Return the [X, Y] coordinate for the center point of the cell that contains the specified text.  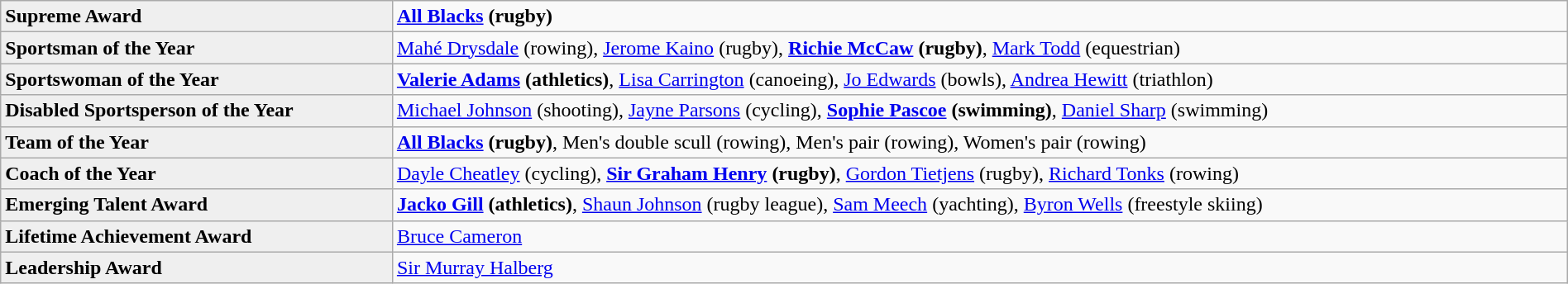
Valerie Adams (athletics), Lisa Carrington (canoeing), Jo Edwards (bowls), Andrea Hewitt (triathlon) [979, 79]
Disabled Sportsperson of the Year [197, 111]
Lifetime Achievement Award [197, 236]
Michael Johnson (shooting), Jayne Parsons (cycling), Sophie Pascoe (swimming), Daniel Sharp (swimming) [979, 111]
Coach of the Year [197, 173]
Bruce Cameron [979, 236]
Sportswoman of the Year [197, 79]
Supreme Award [197, 17]
Leadership Award [197, 267]
Sportsman of the Year [197, 48]
All Blacks (rugby) [979, 17]
Mahé Drysdale (rowing), Jerome Kaino (rugby), Richie McCaw (rugby), Mark Todd (equestrian) [979, 48]
Team of the Year [197, 142]
Sir Murray Halberg [979, 267]
Emerging Talent Award [197, 205]
Dayle Cheatley (cycling), Sir Graham Henry (rugby), Gordon Tietjens (rugby), Richard Tonks (rowing) [979, 173]
All Blacks (rugby), Men's double scull (rowing), Men's pair (rowing), Women's pair (rowing) [979, 142]
Jacko Gill (athletics), Shaun Johnson (rugby league), Sam Meech (yachting), Byron Wells (freestyle skiing) [979, 205]
